For the text-containing cell, return its midpoint in [x, y] coordinate format. 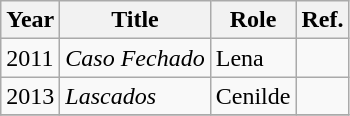
Title [135, 20]
Caso Fechado [135, 58]
Year [30, 20]
2011 [30, 58]
Lascados [135, 96]
Cenilde [253, 96]
Role [253, 20]
Ref. [322, 20]
2013 [30, 96]
Lena [253, 58]
